Determine the (x, y) coordinate at the center of the cell enclosing the given text.  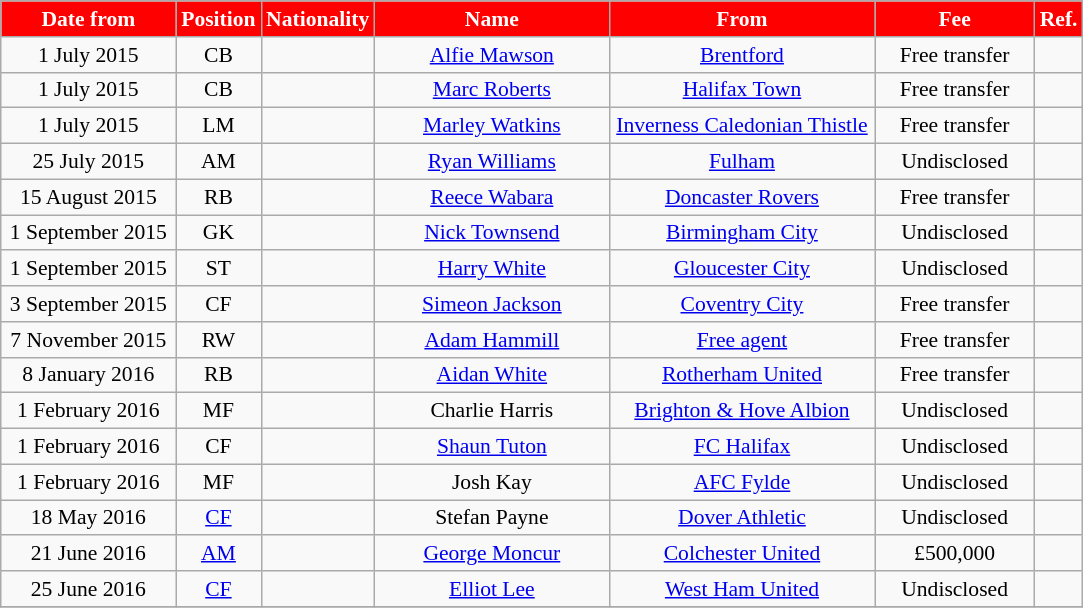
West Ham United (742, 589)
ST (218, 269)
FC Halifax (742, 447)
Colchester United (742, 554)
25 July 2015 (88, 162)
Dover Athletic (742, 518)
7 November 2015 (88, 340)
Charlie Harris (492, 411)
Name (492, 19)
Doncaster Rovers (742, 197)
Coventry City (742, 304)
Alfie Mawson (492, 55)
Fee (955, 19)
AFC Fylde (742, 482)
Free agent (742, 340)
LM (218, 126)
25 June 2016 (88, 589)
Reece Wabara (492, 197)
Birmingham City (742, 233)
18 May 2016 (88, 518)
Gloucester City (742, 269)
Ref. (1059, 19)
Brentford (742, 55)
£500,000 (955, 554)
Halifax Town (742, 90)
RW (218, 340)
21 June 2016 (88, 554)
8 January 2016 (88, 375)
Adam Hammill (492, 340)
Brighton & Hove Albion (742, 411)
3 September 2015 (88, 304)
GK (218, 233)
Nationality (318, 19)
Inverness Caledonian Thistle (742, 126)
Josh Kay (492, 482)
Fulham (742, 162)
Ryan Williams (492, 162)
Marley Watkins (492, 126)
15 August 2015 (88, 197)
Position (218, 19)
Simeon Jackson (492, 304)
From (742, 19)
Date from (88, 19)
Nick Townsend (492, 233)
Harry White (492, 269)
Elliot Lee (492, 589)
Marc Roberts (492, 90)
Aidan White (492, 375)
Rotherham United (742, 375)
George Moncur (492, 554)
Stefan Payne (492, 518)
Shaun Tuton (492, 447)
